For the text-containing cell, return its midpoint in [X, Y] coordinate format. 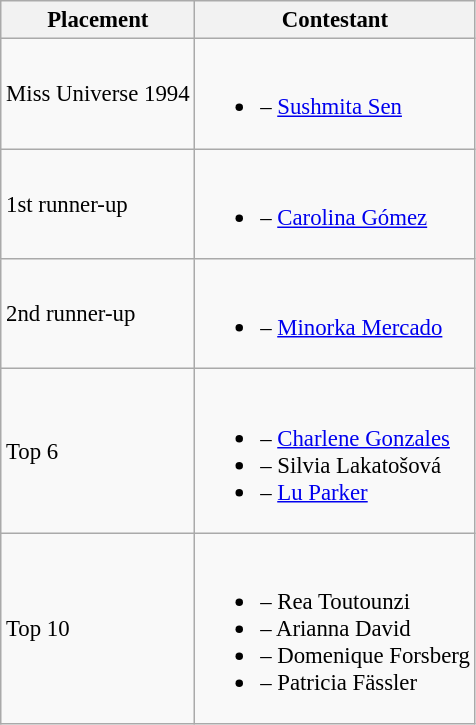
Top 10 [98, 628]
– Rea Toutounzi – Arianna David – Domenique Forsberg – Patricia Fässler [335, 628]
– Sushmita Sen [335, 94]
– Carolina Gómez [335, 204]
Placement [98, 20]
2nd runner-up [98, 314]
Contestant [335, 20]
Miss Universe 1994 [98, 94]
Top 6 [98, 451]
1st runner-up [98, 204]
– Charlene Gonzales – Silvia Lakatošová – Lu Parker [335, 451]
– Minorka Mercado [335, 314]
